Determine the [X, Y] coordinate at the center of the cell enclosing the given text.  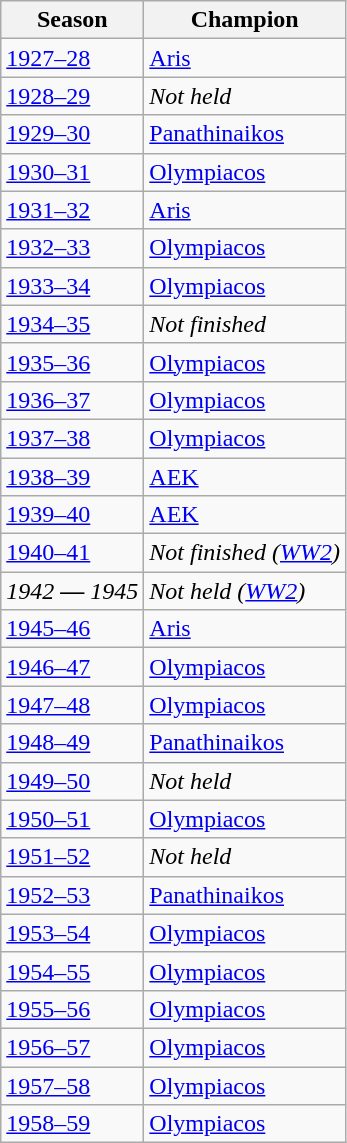
1931–32 [72, 210]
1945–46 [72, 629]
1933–34 [72, 286]
1949–50 [72, 781]
1946–47 [72, 667]
1937–38 [72, 438]
1951–52 [72, 857]
1929–30 [72, 134]
1928–29 [72, 96]
Champion [245, 20]
1955–56 [72, 1009]
1940–41 [72, 553]
Season [72, 20]
1957–58 [72, 1085]
1932–33 [72, 248]
1942 — 1945 [72, 591]
1934–35 [72, 324]
1935–36 [72, 362]
1936–37 [72, 400]
1952–53 [72, 895]
1958–59 [72, 1124]
1956–57 [72, 1047]
1948–49 [72, 743]
1939–40 [72, 515]
Not held (WW2) [245, 591]
1927–28 [72, 58]
1947–48 [72, 705]
1950–51 [72, 819]
Not finished [245, 324]
1954–55 [72, 971]
1938–39 [72, 477]
1930–31 [72, 172]
Not finished (WW2) [245, 553]
1953–54 [72, 933]
